Output the (x, y) coordinate of the center of the cell containing the given text.  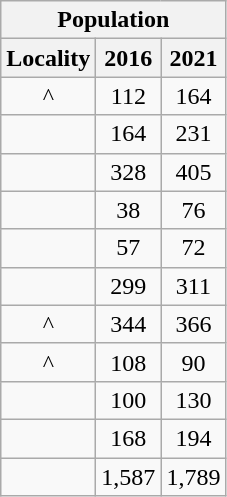
72 (194, 248)
57 (128, 248)
2021 (194, 58)
231 (194, 134)
405 (194, 172)
130 (194, 400)
100 (128, 400)
Locality (48, 58)
328 (128, 172)
38 (128, 210)
90 (194, 362)
194 (194, 438)
1,587 (128, 477)
311 (194, 286)
168 (128, 438)
76 (194, 210)
344 (128, 324)
112 (128, 96)
2016 (128, 58)
108 (128, 362)
299 (128, 286)
Population (114, 20)
366 (194, 324)
1,789 (194, 477)
